From the cell containing the given text, extract its center point as (x, y) coordinate. 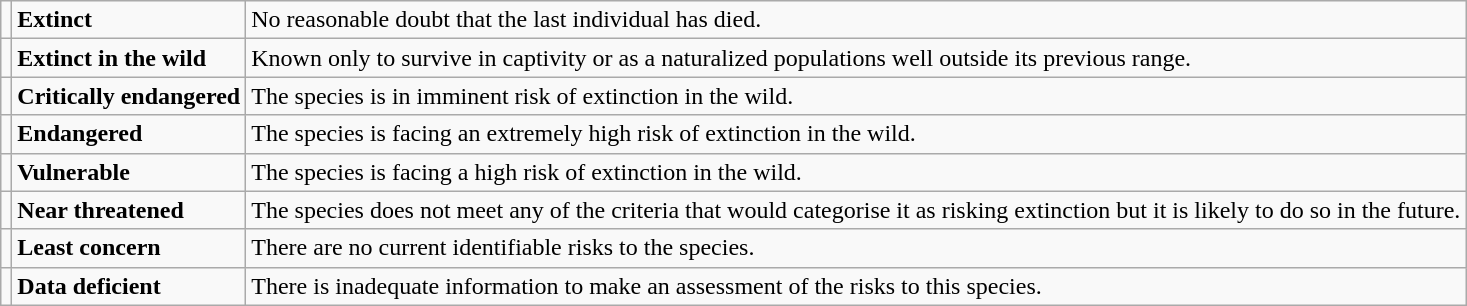
Vulnerable (129, 172)
Near threatened (129, 210)
Critically endangered (129, 96)
The species is in imminent risk of extinction in the wild. (856, 96)
Known only to survive in captivity or as a naturalized populations well outside its previous range. (856, 58)
Least concern (129, 248)
Endangered (129, 134)
Extinct in the wild (129, 58)
There is inadequate information to make an assessment of the risks to this species. (856, 286)
The species is facing an extremely high risk of extinction in the wild. (856, 134)
No reasonable doubt that the last individual has died. (856, 20)
Data deficient (129, 286)
Extinct (129, 20)
The species does not meet any of the criteria that would categorise it as risking extinction but it is likely to do so in the future. (856, 210)
There are no current identifiable risks to the species. (856, 248)
The species is facing a high risk of extinction in the wild. (856, 172)
